Determine the (X, Y) coordinate at the center of the cell enclosing the given text.  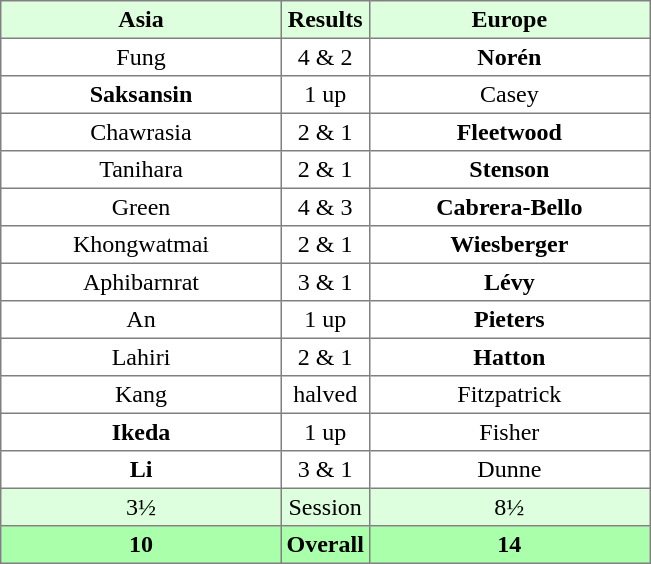
Lévy (509, 282)
Stenson (509, 170)
3½ (141, 507)
Pieters (509, 320)
Kang (141, 395)
Li (141, 470)
Aphibarnrat (141, 282)
Norén (509, 57)
Saksansin (141, 95)
Wiesberger (509, 245)
Cabrera-Bello (509, 207)
Chawrasia (141, 132)
Lahiri (141, 357)
Green (141, 207)
Session (325, 507)
halved (325, 395)
Fung (141, 57)
An (141, 320)
Fitzpatrick (509, 395)
Results (325, 20)
10 (141, 545)
Europe (509, 20)
Hatton (509, 357)
Fisher (509, 432)
4 & 2 (325, 57)
Casey (509, 95)
Asia (141, 20)
4 & 3 (325, 207)
Tanihara (141, 170)
14 (509, 545)
Fleetwood (509, 132)
8½ (509, 507)
Khongwatmai (141, 245)
Dunne (509, 470)
Overall (325, 545)
Ikeda (141, 432)
